For the text-containing cell, return its midpoint in [x, y] coordinate format. 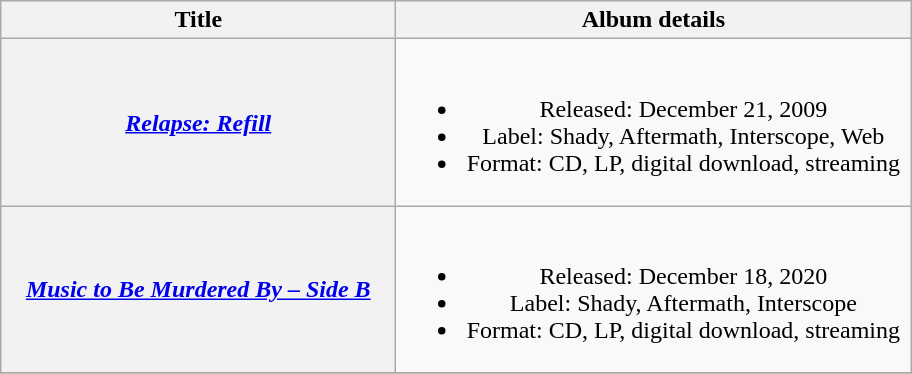
Released: December 21, 2009Label: Shady, Aftermath, Interscope, WebFormat: CD, LP, digital download, streaming [654, 122]
Relapse: Refill [198, 122]
Album details [654, 20]
Music to Be Murdered By – Side B [198, 290]
Released: December 18, 2020Label: Shady, Aftermath, InterscopeFormat: CD, LP, digital download, streaming [654, 290]
Title [198, 20]
